Pinpoint the cell where the given text exists, returning its [X, Y] midpoint coordinate. 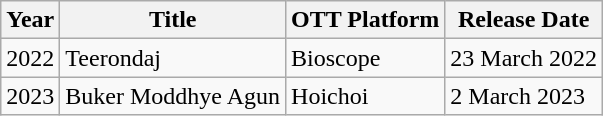
Teerondaj [173, 58]
Release Date [524, 20]
Buker Moddhye Agun [173, 96]
2023 [30, 96]
Year [30, 20]
2 March 2023 [524, 96]
OTT Platform [366, 20]
23 March 2022 [524, 58]
Bioscope [366, 58]
2022 [30, 58]
Hoichoi [366, 96]
Title [173, 20]
